Output the [x, y] coordinate of the center of the cell containing the given text.  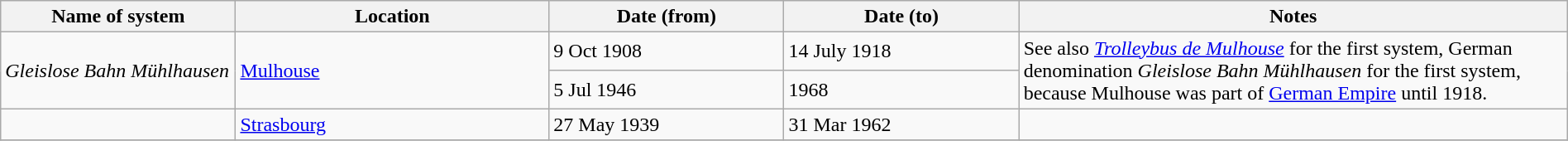
Notes [1293, 17]
Name of system [118, 17]
Mulhouse [392, 70]
27 May 1939 [667, 124]
1968 [901, 90]
31 Mar 1962 [901, 124]
5 Jul 1946 [667, 90]
14 July 1918 [901, 51]
Date (from) [667, 17]
Date (to) [901, 17]
Strasbourg [392, 124]
9 Oct 1908 [667, 51]
Gleislose Bahn Mühlhausen [118, 70]
Location [392, 17]
